Return the [x, y] coordinate for the center point of the cell that contains the specified text.  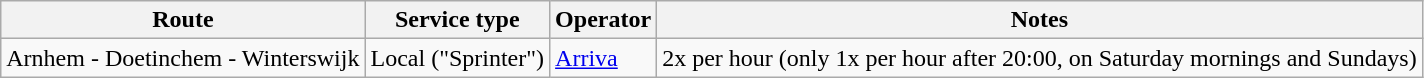
Local ("Sprinter") [458, 58]
Route [183, 20]
Arriva [604, 58]
2x per hour (only 1x per hour after 20:00, on Saturday mornings and Sundays) [1040, 58]
Notes [1040, 20]
Arnhem - Doetinchem - Winterswijk [183, 58]
Operator [604, 20]
Service type [458, 20]
